Return (X, Y) of the center of cell containing provided text 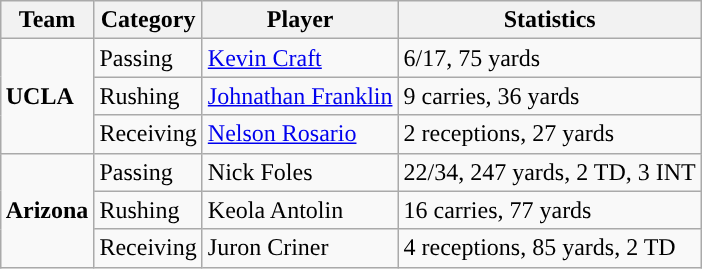
Arizona (47, 210)
Nick Foles (300, 172)
Juron Criner (300, 248)
22/34, 247 yards, 2 TD, 3 INT (550, 172)
Player (300, 20)
9 carries, 36 yards (550, 96)
Nelson Rosario (300, 134)
Keola Antolin (300, 210)
Team (47, 20)
Kevin Craft (300, 58)
Statistics (550, 20)
16 carries, 77 yards (550, 210)
Category (148, 20)
Johnathan Franklin (300, 96)
4 receptions, 85 yards, 2 TD (550, 248)
6/17, 75 yards (550, 58)
2 receptions, 27 yards (550, 134)
UCLA (47, 96)
